Detect which cell encompasses the target text, then output its (X, Y) center coordinate. 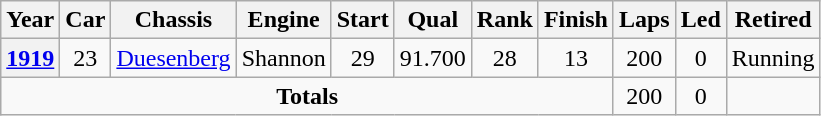
1919 (30, 58)
Finish (576, 20)
28 (504, 58)
Car (86, 20)
Engine (284, 20)
Qual (432, 20)
23 (86, 58)
Retired (773, 20)
Running (773, 58)
Laps (644, 20)
Chassis (174, 20)
Shannon (284, 58)
Totals (308, 96)
Start (362, 20)
91.700 (432, 58)
13 (576, 58)
Led (700, 20)
Year (30, 20)
29 (362, 58)
Rank (504, 20)
Duesenberg (174, 58)
